Search for the cell housing the specified text and yield its (x, y) center coordinate. 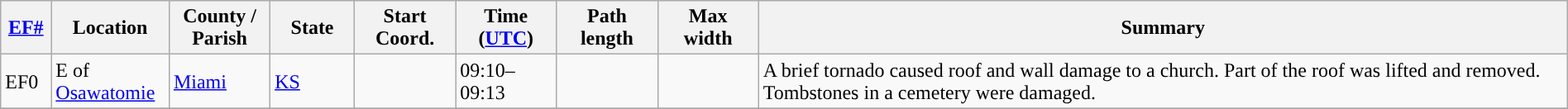
EF0 (26, 81)
09:10–09:13 (506, 81)
KS (313, 81)
Summary (1163, 28)
County / Parish (219, 28)
Path length (607, 28)
Start Coord. (404, 28)
Location (111, 28)
EF# (26, 28)
Miami (219, 81)
Max width (708, 28)
State (313, 28)
E of Osawatomie (111, 81)
Time (UTC) (506, 28)
A brief tornado caused roof and wall damage to a church. Part of the roof was lifted and removed. Tombstones in a cemetery were damaged. (1163, 81)
